Identify which cell holds the provided text, then report its [x, y] central coordinate. 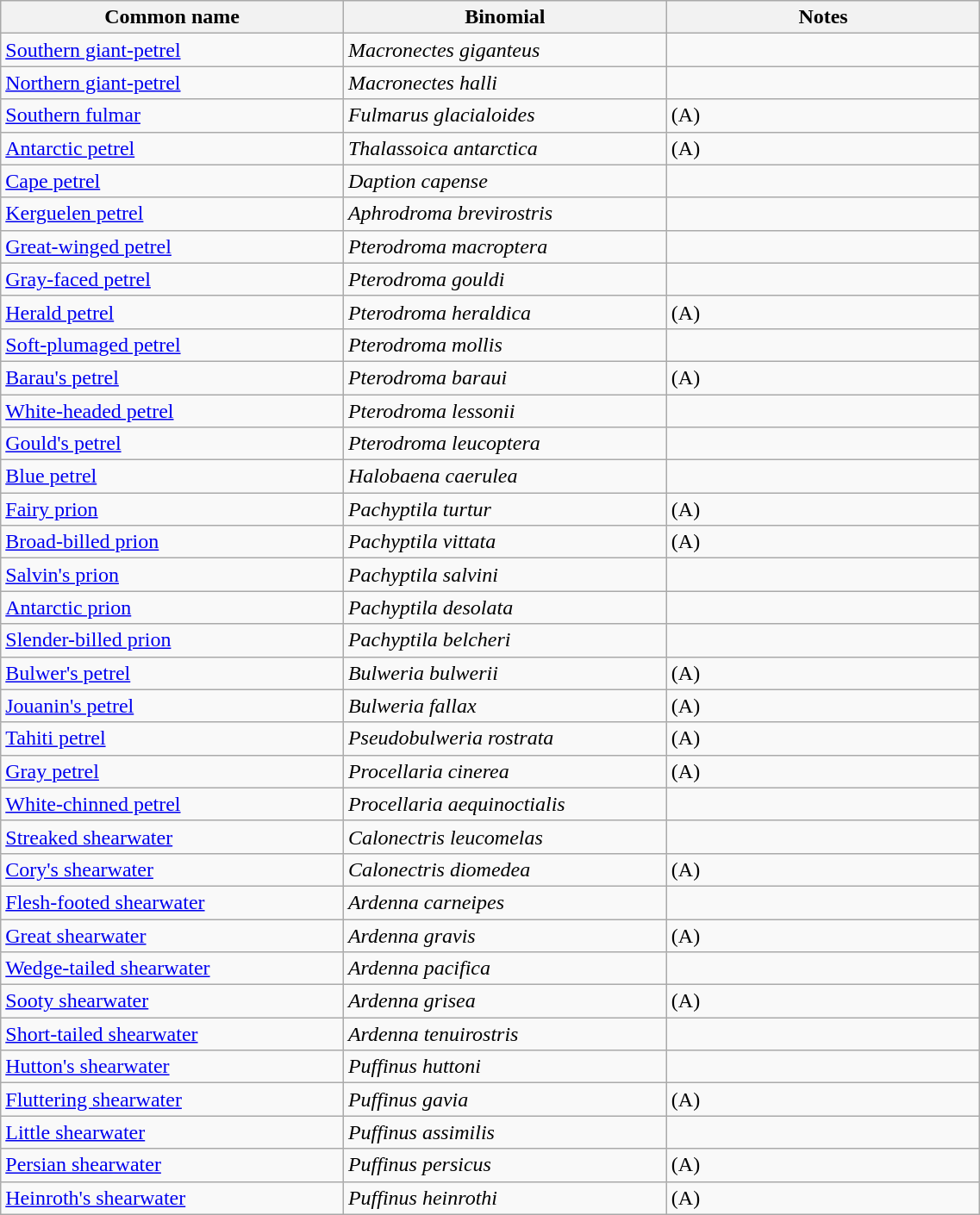
Fulmarus glacialoides [505, 115]
Pseudobulweria rostrata [505, 738]
Ardenna carneipes [505, 902]
Antarctic petrel [172, 148]
Heinroth's shearwater [172, 1198]
Puffinus heinrothi [505, 1198]
Kerguelen petrel [172, 214]
Pterodroma lessonii [505, 411]
Little shearwater [172, 1132]
Persian shearwater [172, 1165]
Binomial [505, 17]
Hutton's shearwater [172, 1067]
Daption capense [505, 181]
Fluttering shearwater [172, 1100]
Notes [823, 17]
Puffinus huttoni [505, 1067]
Fairy prion [172, 509]
White-headed petrel [172, 411]
Bulweria fallax [505, 706]
Aphrodroma brevirostris [505, 214]
Soft-plumaged petrel [172, 345]
Barau's petrel [172, 377]
Cory's shearwater [172, 869]
Ardenna gravis [505, 935]
Pachyptila salvini [505, 575]
Southern giant-petrel [172, 50]
Tahiti petrel [172, 738]
Gray-faced petrel [172, 279]
Streaked shearwater [172, 837]
Procellaria cinerea [505, 771]
Calonectris leucomelas [505, 837]
Great shearwater [172, 935]
Flesh-footed shearwater [172, 902]
Pterodroma baraui [505, 377]
Pachyptila belcheri [505, 640]
Thalassoica antarctica [505, 148]
Pterodroma macroptera [505, 246]
Pachyptila vittata [505, 542]
Calonectris diomedea [505, 869]
Pachyptila desolata [505, 607]
Wedge-tailed shearwater [172, 969]
Procellaria aequinoctialis [505, 804]
Cape petrel [172, 181]
Sooty shearwater [172, 1001]
Gray petrel [172, 771]
Gould's petrel [172, 444]
Common name [172, 17]
Puffinus persicus [505, 1165]
Broad-billed prion [172, 542]
Macronectes giganteus [505, 50]
Herald petrel [172, 312]
Antarctic prion [172, 607]
Puffinus assimilis [505, 1132]
Slender-billed prion [172, 640]
Southern fulmar [172, 115]
Pterodroma mollis [505, 345]
Puffinus gavia [505, 1100]
White-chinned petrel [172, 804]
Ardenna pacifica [505, 969]
Halobaena caerulea [505, 477]
Ardenna grisea [505, 1001]
Pachyptila turtur [505, 509]
Jouanin's petrel [172, 706]
Blue petrel [172, 477]
Short-tailed shearwater [172, 1034]
Pterodroma leucoptera [505, 444]
Bulweria bulwerii [505, 673]
Bulwer's petrel [172, 673]
Great-winged petrel [172, 246]
Ardenna tenuirostris [505, 1034]
Macronectes halli [505, 83]
Pterodroma heraldica [505, 312]
Pterodroma gouldi [505, 279]
Northern giant-petrel [172, 83]
Salvin's prion [172, 575]
